Capture the cell that displays the provided text and extract its [X, Y] central coordinate. 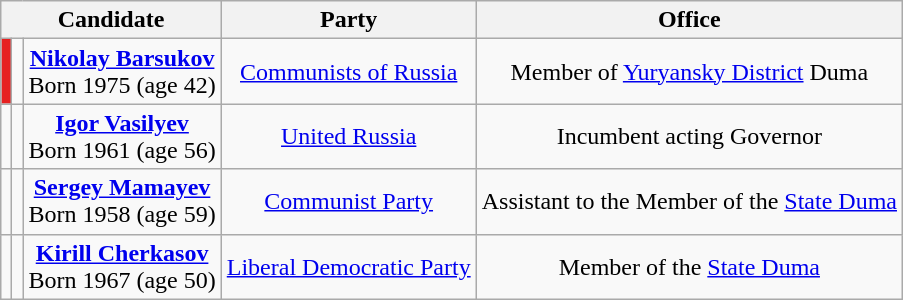
Member of the State Duma [689, 266]
Party [348, 20]
Sergey MamayevBorn 1958 (age 59) [122, 202]
Nikolay BarsukovBorn 1975 (age 42) [122, 72]
Kirill CherkasovBorn 1967 (age 50) [122, 266]
Candidate [111, 20]
Communist Party [348, 202]
Member of Yuryansky District Duma [689, 72]
United Russia [348, 136]
Assistant to the Member of the State Duma [689, 202]
Communists of Russia [348, 72]
Office [689, 20]
Incumbent acting Governor [689, 136]
Liberal Democratic Party [348, 266]
Igor VasilyevBorn 1961 (age 56) [122, 136]
